Scan for the cell matching the given text and deliver its (x, y) coordinate at center. 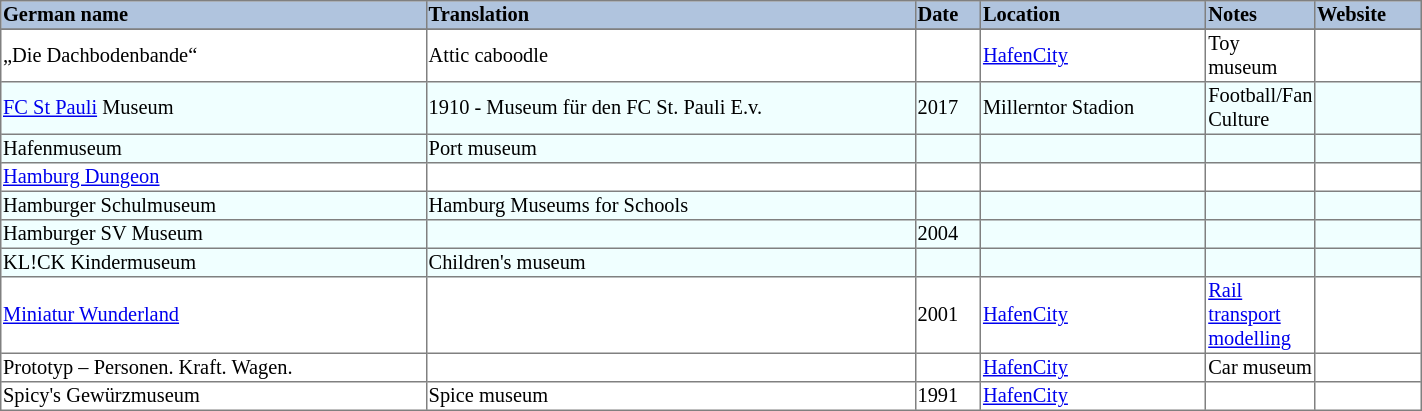
KL!CK Kindermuseum (214, 262)
2017 (948, 108)
Car museum (1260, 367)
Website (1368, 15)
Millerntor Stadion (1094, 108)
Hamburg Dungeon (214, 177)
Spicy's Gewürzmuseum (214, 396)
Prototyp – Personen. Kraft. Wagen. (214, 367)
Date (948, 15)
Hamburg Museums for Schools (670, 205)
Children's museum (670, 262)
Notes (1260, 15)
Hamburger Schulmuseum (214, 205)
1991 (948, 396)
Toy museum (1260, 55)
Spice museum (670, 396)
Port museum (670, 148)
Hafenmuseum (214, 148)
FC St Pauli Museum (214, 108)
2004 (948, 234)
German name (214, 15)
Miniatur Wunderland (214, 315)
2001 (948, 315)
1910 - Museum für den FC St. Pauli E.v. (670, 108)
Location (1094, 15)
Football/Fan Culture (1260, 108)
Translation (670, 15)
Hamburger SV Museum (214, 234)
Attic caboodle (670, 55)
Rail transport modelling (1260, 315)
„Die Dachbodenbande“ (214, 55)
